Determine the [X, Y] coordinate at the center of the cell enclosing the given text.  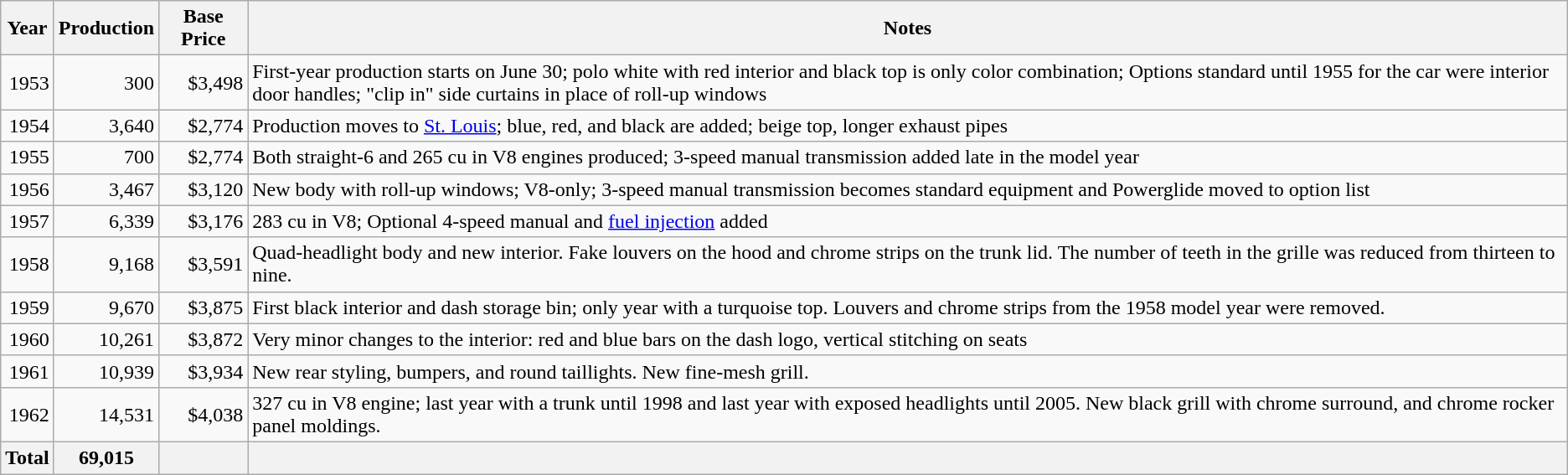
6,339 [106, 221]
3,467 [106, 189]
3,640 [106, 126]
Production [106, 28]
$3,591 [204, 265]
First black interior and dash storage bin; only year with a turquoise top. Louvers and chrome strips from the 1958 model year were removed. [908, 307]
$3,872 [204, 339]
10,939 [106, 371]
1955 [28, 157]
New body with roll-up windows; V8-only; 3-speed manual transmission becomes standard equipment and Powerglide moved to option list [908, 189]
1954 [28, 126]
Very minor changes to the interior: red and blue bars on the dash logo, vertical stitching on seats [908, 339]
Both straight-6 and 265 cu in V8 engines produced; 3-speed manual transmission added late in the model year [908, 157]
1957 [28, 221]
1962 [28, 414]
Base Price [204, 28]
$3,934 [204, 371]
$4,038 [204, 414]
300 [106, 82]
1961 [28, 371]
Notes [908, 28]
9,670 [106, 307]
1953 [28, 82]
14,531 [106, 414]
283 cu in V8; Optional 4-speed manual and fuel injection added [908, 221]
$3,176 [204, 221]
Total [28, 457]
$3,498 [204, 82]
New rear styling, bumpers, and round taillights. New fine-mesh grill. [908, 371]
$3,875 [204, 307]
Production moves to St. Louis; blue, red, and black are added; beige top, longer exhaust pipes [908, 126]
1956 [28, 189]
700 [106, 157]
1959 [28, 307]
10,261 [106, 339]
$3,120 [204, 189]
69,015 [106, 457]
1958 [28, 265]
1960 [28, 339]
Year [28, 28]
9,168 [106, 265]
